Search for the cell housing the specified text and yield its [X, Y] center coordinate. 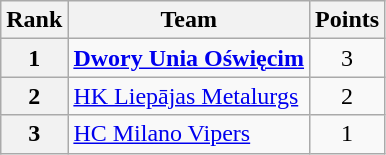
Points [348, 20]
Team [189, 20]
Rank [34, 20]
HK Liepājas Metalurgs [189, 96]
HC Milano Vipers [189, 134]
Dwory Unia Oświęcim [189, 58]
